Find where the given text appears and provide that cell's center as [X, Y] coordinate. 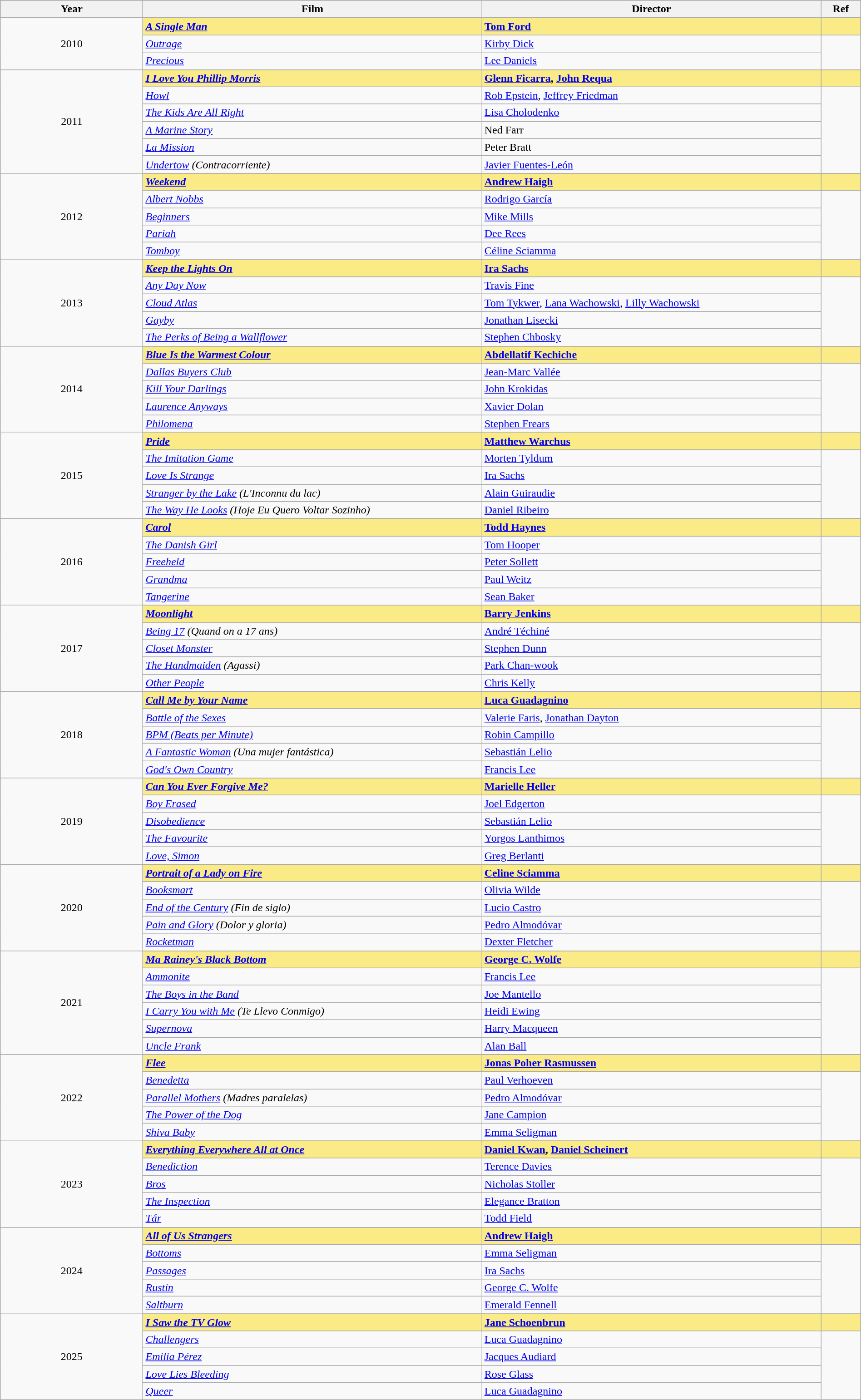
Everything Everywhere All at Once [312, 1149]
Kill Your Darlings [312, 389]
Weekend [312, 182]
La Mission [312, 147]
Dexter Fletcher [651, 942]
2011 [72, 121]
Ammonite [312, 976]
Paul Verhoeven [651, 1080]
Joe Mantello [651, 994]
Year [72, 9]
Chris Kelly [651, 683]
I Carry You with Me (Te Llevo Conmigo) [312, 1011]
Blue Is the Warmest Colour [312, 355]
The Boys in the Band [312, 994]
Tom Tykwer, Lana Wachowski, Lilly Wachowski [651, 303]
Cloud Atlas [312, 303]
Barry Jenkins [651, 614]
Ma Rainey's Black Bottom [312, 959]
Keep the Lights On [312, 268]
Nicholas Stoller [651, 1184]
Howl [312, 95]
The Favourite [312, 838]
Yorgos Lanthimos [651, 838]
Beginners [312, 217]
Rob Epstein, Jeffrey Friedman [651, 95]
Valerie Faris, Jonathan Dayton [651, 717]
Grandma [312, 579]
Todd Haynes [651, 527]
A Marine Story [312, 130]
Can You Ever Forgive Me? [312, 787]
Matthew Warchus [651, 441]
Freeheld [312, 562]
Emerald Fennell [651, 1305]
Undertow (Contracorriente) [312, 164]
2019 [72, 821]
Alan Ball [651, 1045]
Film [312, 9]
Parallel Mothers (Madres paralelas) [312, 1098]
The Handmaiden (Agassi) [312, 665]
Jane Campion [651, 1115]
2015 [72, 475]
Love Is Strange [312, 475]
God's Own Country [312, 769]
Uncle Frank [312, 1045]
Bros [312, 1184]
Jonathan Lisecki [651, 320]
Rose Glass [651, 1374]
Glenn Ficarra, John Requa [651, 78]
Call Me by Your Name [312, 700]
Love, Simon [312, 856]
2014 [72, 389]
Javier Fuentes-León [651, 164]
Peter Sollett [651, 562]
Booksmart [312, 890]
Olivia Wilde [651, 890]
Albert Nobbs [312, 199]
Kirby Dick [651, 44]
Disobedience [312, 821]
Greg Berlanti [651, 856]
2010 [72, 44]
Other People [312, 683]
Jane Schoenbrun [651, 1322]
A Single Man [312, 26]
Emilia Pérez [312, 1357]
Carol [312, 527]
Moonlight [312, 614]
Stephen Chbosky [651, 337]
Supernova [312, 1028]
Director [651, 9]
2018 [72, 735]
Harry Macqueen [651, 1028]
Precious [312, 61]
Love Lies Bleeding [312, 1374]
The Danish Girl [312, 545]
Todd Field [651, 1218]
Mike Mills [651, 217]
2016 [72, 562]
Daniel Ribeiro [651, 510]
Philomena [312, 424]
Battle of the Sexes [312, 717]
Celine Sciamma [651, 873]
Being 17 (Quand on a 17 ans) [312, 631]
Céline Sciamma [651, 251]
Outrage [312, 44]
Jean-Marc Vallée [651, 372]
Lee Daniels [651, 61]
The Imitation Game [312, 458]
Joel Edgerton [651, 804]
2020 [72, 907]
The Kids Are All Right [312, 113]
2021 [72, 1002]
The Perks of Being a Wallflower [312, 337]
The Inspection [312, 1201]
Rocketman [312, 942]
Park Chan-wook [651, 665]
A Fantastic Woman (Una mujer fantástica) [312, 752]
Marielle Heller [651, 787]
Paul Weitz [651, 579]
Pride [312, 441]
Saltburn [312, 1305]
End of the Century (Fin de siglo) [312, 907]
Jonas Poher Rasmussen [651, 1063]
Stephen Dunn [651, 648]
2024 [72, 1270]
Lucio Castro [651, 907]
2022 [72, 1098]
Pariah [312, 234]
Abdellatif Kechiche [651, 355]
Stranger by the Lake (L'Inconnu du lac) [312, 493]
Challengers [312, 1340]
Flee [312, 1063]
Closet Monster [312, 648]
Terence Davies [651, 1167]
Stephen Frears [651, 424]
Morten Tyldum [651, 458]
Any Day Now [312, 286]
Tom Ford [651, 26]
Lisa Cholodenko [651, 113]
Rustin [312, 1287]
Tár [312, 1218]
Ref [841, 9]
2025 [72, 1357]
Xavier Dolan [651, 406]
Dee Rees [651, 234]
Shiva Baby [312, 1132]
Pain and Glory (Dolor y gloria) [312, 925]
Rodrigo García [651, 199]
All of Us Strangers [312, 1236]
The Way He Looks (Hoje Eu Quero Voltar Sozinho) [312, 510]
2023 [72, 1184]
Portrait of a Lady on Fire [312, 873]
Bottoms [312, 1253]
André Téchiné [651, 631]
Peter Bratt [651, 147]
2012 [72, 216]
Tomboy [312, 251]
Heidi Ewing [651, 1011]
2017 [72, 648]
Ned Farr [651, 130]
Travis Fine [651, 286]
The Power of the Dog [312, 1115]
Tangerine [312, 596]
Tom Hooper [651, 545]
John Krokidas [651, 389]
Passages [312, 1270]
Boy Erased [312, 804]
Gayby [312, 320]
I Saw the TV Glow [312, 1322]
BPM (Beats per Minute) [312, 735]
Benedetta [312, 1080]
Jacques Audiard [651, 1357]
Elegance Bratton [651, 1201]
Laurence Anyways [312, 406]
Queer [312, 1391]
2013 [72, 303]
Dallas Buyers Club [312, 372]
Daniel Kwan, Daniel Scheinert [651, 1149]
I Love You Phillip Morris [312, 78]
Sean Baker [651, 596]
Alain Guiraudie [651, 493]
Benediction [312, 1167]
Robin Campillo [651, 735]
